Identify which cell holds the provided text, then report its [X, Y] central coordinate. 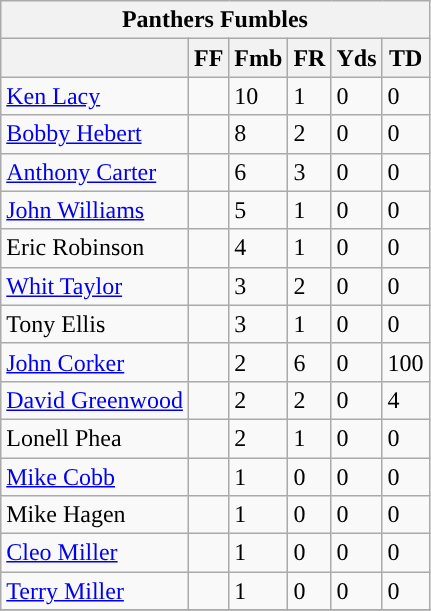
John Corker [95, 362]
100 [406, 362]
Tony Ellis [95, 324]
Anthony Carter [95, 172]
Whit Taylor [95, 286]
10 [258, 96]
Cleo Miller [95, 553]
Yds [356, 58]
Eric Robinson [95, 248]
Fmb [258, 58]
8 [258, 134]
David Greenwood [95, 400]
John Williams [95, 210]
Bobby Hebert [95, 134]
Mike Hagen [95, 515]
TD [406, 58]
Panthers Fumbles [215, 20]
Ken Lacy [95, 96]
Lonell Phea [95, 438]
FR [310, 58]
Terry Miller [95, 591]
Mike Cobb [95, 477]
5 [258, 210]
FF [208, 58]
